Identify which cell holds the provided text, then report its (x, y) central coordinate. 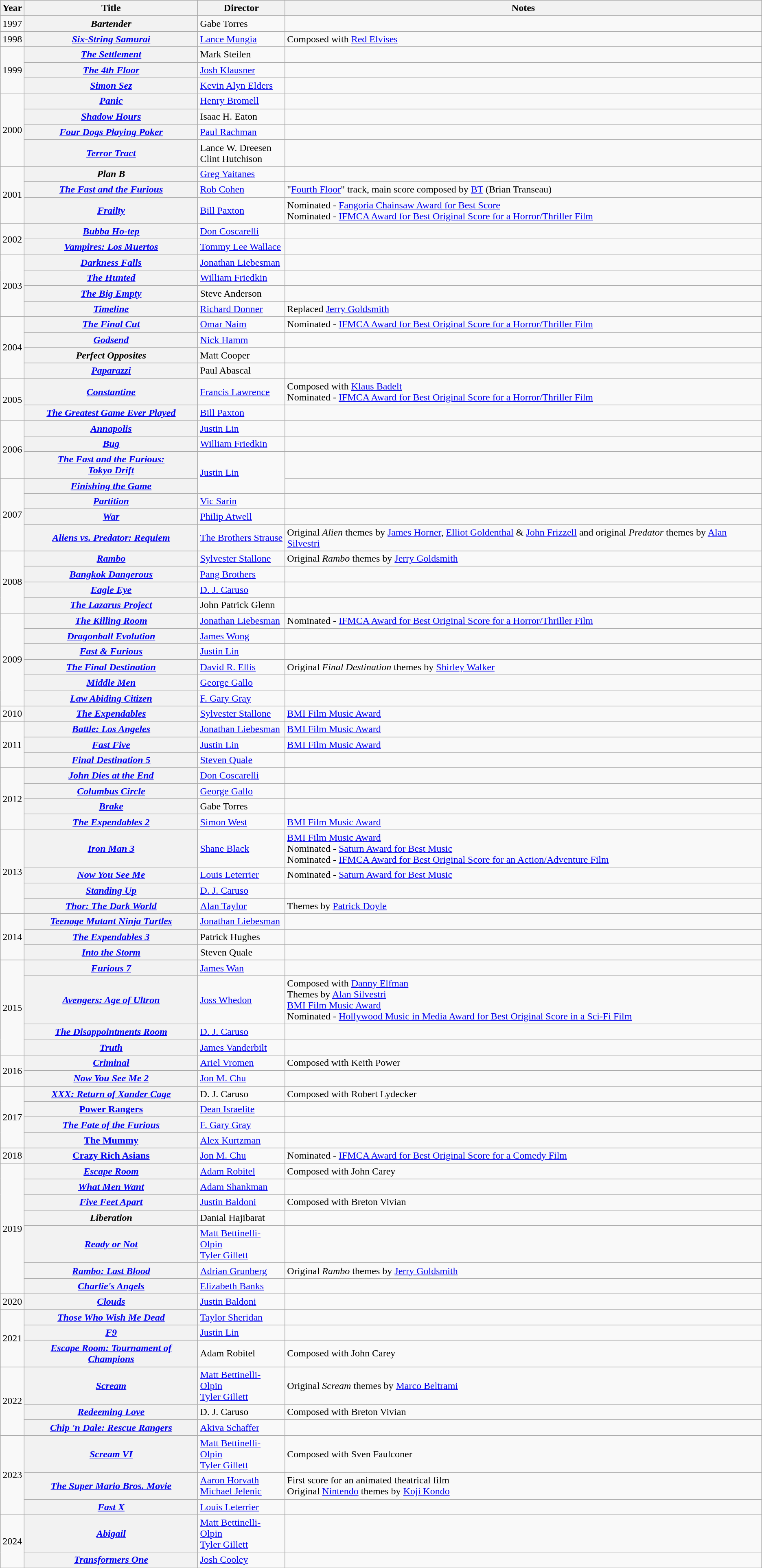
2002 (12, 239)
Battle: Los Angeles (111, 729)
The Hunted (111, 278)
Replaced Jerry Goldsmith (523, 309)
2005 (12, 400)
Aliens vs. Predator: Requiem (111, 538)
Six-String Samurai (111, 39)
The Final Destination (111, 667)
Brake (111, 807)
The Disappointments Room (111, 1032)
Title (111, 8)
War (111, 517)
Joss Whedon (241, 999)
Power Rangers (111, 1109)
Annapolis (111, 428)
2013 (12, 872)
Panic (111, 101)
Liberation (111, 1218)
The Settlement (111, 55)
2008 (12, 582)
Fast Five (111, 744)
Terror Tract (111, 153)
James Wan (241, 968)
Original Alien themes by James Horner, Elliot Goldenthal & John Frizzell and original Predator themes by Alan Silvestri (523, 538)
The Greatest Game Ever Played (111, 413)
Middle Men (111, 682)
Elizabeth Banks (241, 1286)
Teenage Mutant Ninja Turtles (111, 921)
Composed with Robert Lydecker (523, 1094)
Kevin Alyn Elders (241, 85)
Isaac H. Eaton (241, 116)
Perfect Opposites (111, 355)
The Fate of the Furious (111, 1125)
2010 (12, 713)
Bug (111, 444)
BMI Film Music AwardNominated - Saturn Award for Best MusicNominated - IFMCA Award for Best Original Score for an Action/Adventure Film (523, 849)
Criminal (111, 1063)
Shane Black (241, 849)
Paul Abascal (241, 371)
Bartender (111, 24)
2016 (12, 1071)
Transformers One (111, 1560)
1999 (12, 70)
The Expendables 3 (111, 937)
Composed with Keith Power (523, 1063)
The Big Empty (111, 293)
Chip 'n Dale: Rescue Rangers (111, 1428)
"Fourth Floor" track, main score composed by BT (Brian Transeau) (523, 189)
2004 (12, 348)
F9 (111, 1333)
Composed with Sven Faulconer (523, 1454)
Avengers: Age of Ultron (111, 999)
2020 (12, 1301)
Paul Rachman (241, 132)
Plan B (111, 174)
2009 (12, 659)
Four Dogs Playing Poker (111, 132)
Redeeming Love (111, 1412)
2003 (12, 286)
Nominated - Fangoria Chainsaw Award for Best ScoreNominated - IFMCA Award for Best Original Score for a Horror/Thriller Film (523, 210)
Adam Shankman (241, 1187)
Josh Klausner (241, 70)
Shadow Hours (111, 116)
Charlie's Angels (111, 1286)
Nominated - Saturn Award for Best Music (523, 875)
Into the Storm (111, 952)
Frailty (111, 210)
Timeline (111, 309)
Vampires: Los Muertos (111, 247)
Composed with Red Elvises (523, 39)
Eagle Eye (111, 590)
Fast X (111, 1507)
Bubba Ho-tep (111, 232)
Darkness Falls (111, 262)
Scream VI (111, 1454)
Escape Room: Tournament of Champions (111, 1354)
Finishing the Game (111, 485)
Furious 7 (111, 968)
Iron Man 3 (111, 849)
Francis Lawrence (241, 391)
Mark Steilen (241, 55)
Ready or Not (111, 1244)
Partition (111, 501)
The Brothers Strause (241, 538)
Richard Donner (241, 309)
Philip Atwell (241, 517)
Standing Up (111, 890)
Lance W. DreesenClint Hutchison (241, 153)
Nominated - IFMCA Award for Best Original Score for a Comedy Film (523, 1156)
Final Destination 5 (111, 760)
Five Feet Apart (111, 1202)
What Men Want (111, 1187)
First score for an animated theatrical filmOriginal Nintendo themes by Koji Kondo (523, 1486)
2015 (12, 1008)
Taylor Sheridan (241, 1317)
Alan Taylor (241, 906)
2021 (12, 1338)
Adrian Grunberg (241, 1271)
Matt Cooper (241, 355)
Vic Sarin (241, 501)
Crazy Rich Asians (111, 1156)
Paparazzi (111, 371)
Patrick Hughes (241, 937)
Constantine (111, 391)
Henry Bromell (241, 101)
Law Abiding Citizen (111, 698)
Josh Cooley (241, 1560)
James Wong (241, 636)
2001 (12, 195)
John Dies at the End (111, 776)
Columbus Circle (111, 791)
The Mummy (111, 1140)
The Lazarus Project (111, 605)
2012 (12, 799)
Original Scream themes by Marco Beltrami (523, 1386)
Rambo (111, 559)
Steve Anderson (241, 293)
Themes by Patrick Doyle (523, 906)
Thor: The Dark World (111, 906)
John Patrick Glenn (241, 605)
2006 (12, 449)
1998 (12, 39)
Composed with Klaus BadeltNominated - IFMCA Award for Best Original Score for a Horror/Thriller Film (523, 391)
2014 (12, 937)
Alex Kurtzman (241, 1140)
Truth (111, 1047)
Those Who Wish Me Dead (111, 1317)
Dean Israelite (241, 1109)
2000 (12, 129)
Rob Cohen (241, 189)
Lance Mungia (241, 39)
Original Final Destination themes by Shirley Walker (523, 667)
The 4th Floor (111, 70)
The Expendables 2 (111, 822)
2018 (12, 1156)
Fast & Furious (111, 652)
The Fast and the Furious (111, 189)
James Vanderbilt (241, 1047)
Aaron HorvathMichael Jelenic (241, 1486)
1997 (12, 24)
XXX: Return of Xander Cage (111, 1094)
The Final Cut (111, 324)
Ariel Vromen (241, 1063)
Pang Brothers (241, 574)
Nick Hamm (241, 340)
Escape Room (111, 1171)
Scream (111, 1386)
Clouds (111, 1301)
Dragonball Evolution (111, 636)
Greg Yaitanes (241, 174)
The Killing Room (111, 621)
The Expendables (111, 713)
2023 (12, 1475)
The Super Mario Bros. Movie (111, 1486)
Danial Hajibarat (241, 1218)
Bangkok Dangerous (111, 574)
Akiva Schaffer (241, 1428)
Abigail (111, 1533)
Rambo: Last Blood (111, 1271)
2024 (12, 1541)
Omar Naim (241, 324)
2019 (12, 1229)
Director (241, 8)
2011 (12, 744)
Year (12, 8)
Now You See Me (111, 875)
Now You See Me 2 (111, 1078)
Godsend (111, 340)
Notes (523, 8)
David R. Ellis (241, 667)
Simon West (241, 822)
2022 (12, 1401)
2007 (12, 514)
Tommy Lee Wallace (241, 247)
The Fast and the Furious: Tokyo Drift (111, 465)
2017 (12, 1117)
Simon Sez (111, 85)
